Find where the given text appears and provide that cell's center as (x, y) coordinate. 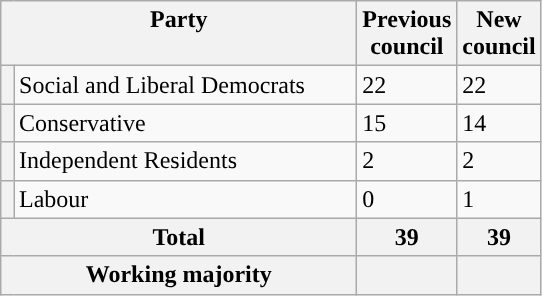
0 (407, 199)
1 (499, 199)
New council (499, 34)
Working majority (179, 275)
Labour (186, 199)
Total (179, 237)
Social and Liberal Democrats (186, 85)
Conservative (186, 123)
Previous council (407, 34)
Party (179, 34)
Independent Residents (186, 161)
15 (407, 123)
14 (499, 123)
